Capture the cell that displays the provided text and extract its (X, Y) central coordinate. 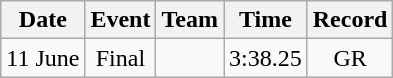
Event (120, 20)
Date (43, 20)
Final (120, 58)
Team (190, 20)
3:38.25 (266, 58)
Record (350, 20)
11 June (43, 58)
GR (350, 58)
Time (266, 20)
